Pinpoint the cell where the given text exists, returning its (x, y) midpoint coordinate. 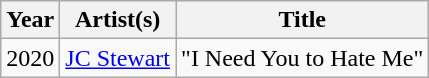
Artist(s) (118, 20)
Year (30, 20)
Title (302, 20)
2020 (30, 58)
"I Need You to Hate Me" (302, 58)
JC Stewart (118, 58)
